Provide the (X, Y) coordinate of the cell's center where the given text is located.  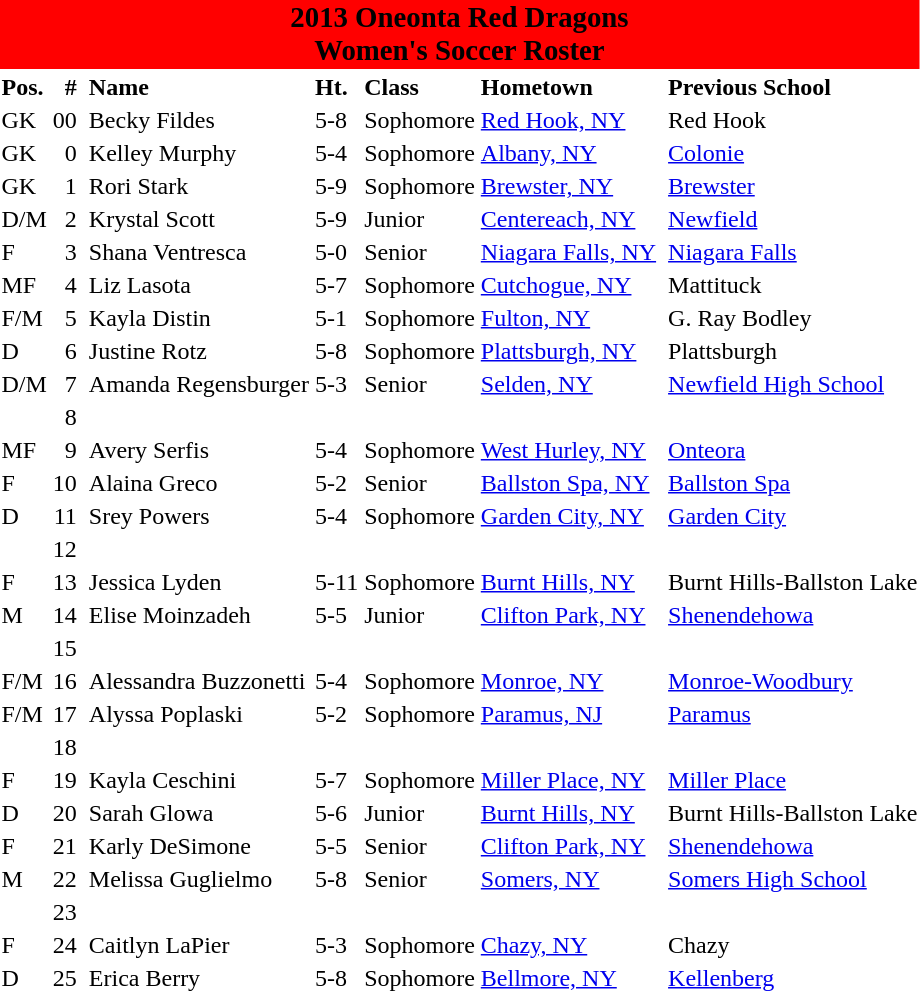
Somers High School (793, 879)
Liz Lasota (198, 285)
Somers, NY (568, 879)
Colonie (793, 153)
Rori Stark (198, 186)
Alyssa Poplaski (198, 714)
4 (64, 285)
Kelley Murphy (198, 153)
Hometown (568, 87)
7 (64, 384)
2013 Oneonta Red DragonsWomen's Soccer Roster (460, 34)
18 (64, 747)
14 (64, 615)
Kayla Ceschini (198, 780)
Krystal Scott (198, 219)
0 (64, 153)
5-0 (337, 252)
5-11 (337, 582)
19 (64, 780)
Paramus (793, 714)
16 (64, 681)
Avery Serfis (198, 450)
Brewster (793, 186)
Paramus, NJ (568, 714)
Chazy, NY (568, 945)
Onteora (793, 450)
Pos. (24, 87)
21 (64, 846)
Mattituck (793, 285)
Srey Powers (198, 516)
Alessandra Buzzonetti (198, 681)
Ht. (337, 87)
Karly DeSimone (198, 846)
13 (64, 582)
Kayla Distin (198, 318)
6 (64, 351)
Jessica Lyden (198, 582)
Chazy (793, 945)
Niagara Falls (793, 252)
Becky Fildes (198, 120)
Niagara Falls, NY (568, 252)
Miller Place (793, 780)
Garden City, NY (568, 516)
Caitlyn LaPier (198, 945)
Shana Ventresca (198, 252)
8 (64, 417)
Selden, NY (568, 384)
Newfield (793, 219)
Elise Moinzadeh (198, 615)
17 (64, 714)
Garden City (793, 516)
Miller Place, NY (568, 780)
Monroe, NY (568, 681)
9 (64, 450)
Cutchogue, NY (568, 285)
5-1 (337, 318)
Plattsburgh, NY (568, 351)
Newfield High School (793, 384)
Justine Rotz (198, 351)
15 (64, 648)
3 (64, 252)
10 (64, 483)
Sarah Glowa (198, 813)
Brewster, NY (568, 186)
Albany, NY (568, 153)
Class (420, 87)
Centereach, NY (568, 219)
2 (64, 219)
5 (64, 318)
Plattsburgh (793, 351)
5-6 (337, 813)
20 (64, 813)
Amanda Regensburger (198, 384)
Name (198, 87)
12 (64, 549)
22 (64, 879)
Melissa Guglielmo (198, 879)
23 (64, 912)
Ballston Spa, NY (568, 483)
1 (64, 186)
Red Hook, NY (568, 120)
00 (64, 120)
Fulton, NY (568, 318)
11 (64, 516)
# (64, 87)
24 (64, 945)
Ballston Spa (793, 483)
West Hurley, NY (568, 450)
Alaina Greco (198, 483)
Red Hook (793, 120)
G. Ray Bodley (793, 318)
Previous School (793, 87)
Monroe-Woodbury (793, 681)
